For the text-containing cell, return its midpoint in [x, y] coordinate format. 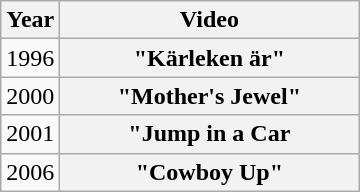
2000 [30, 96]
"Cowboy Up" [210, 172]
2006 [30, 172]
2001 [30, 134]
Year [30, 20]
Video [210, 20]
1996 [30, 58]
"Kärleken är" [210, 58]
"Jump in a Car [210, 134]
"Mother's Jewel" [210, 96]
